Pinpoint the cell where the given text exists, returning its [X, Y] midpoint coordinate. 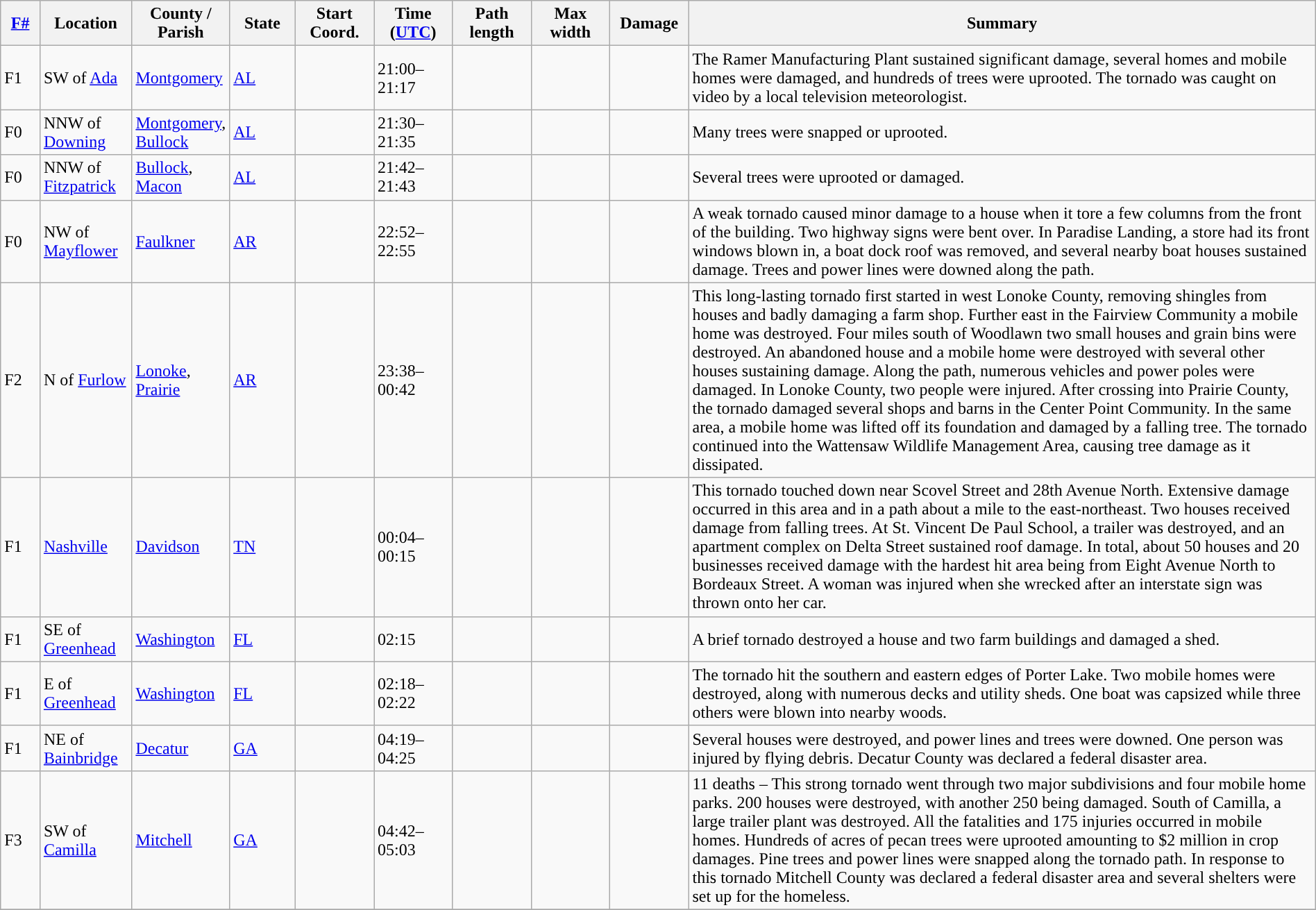
A brief tornado destroyed a house and two farm buildings and damaged a shed. [1002, 639]
22:52–22:55 [414, 242]
NE of Bainbridge [85, 748]
N of Furlow [85, 380]
04:19–04:25 [414, 748]
Path length [491, 24]
SW of Ada [85, 78]
Lonoke, Prairie [180, 380]
Montgomery [180, 78]
F2 [21, 380]
Bullock, Macon [180, 178]
State [262, 24]
Location [85, 24]
21:42–21:43 [414, 178]
Montgomery, Bullock [180, 132]
04:42–05:03 [414, 840]
E of Greenhead [85, 693]
Max width [571, 24]
NNW of Fitzpatrick [85, 178]
23:38–00:42 [414, 380]
Start Coord. [335, 24]
Summary [1002, 24]
02:18–02:22 [414, 693]
Nashville [85, 547]
SE of Greenhead [85, 639]
02:15 [414, 639]
F3 [21, 840]
NNW of Downing [85, 132]
Decatur [180, 748]
Time (UTC) [414, 24]
County / Parish [180, 24]
Mitchell [180, 840]
Many trees were snapped or uprooted. [1002, 132]
Damage [648, 24]
NW of Mayflower [85, 242]
21:00–21:17 [414, 78]
SW of Camilla [85, 840]
Davidson [180, 547]
00:04–00:15 [414, 547]
Several trees were uprooted or damaged. [1002, 178]
Faulkner [180, 242]
21:30–21:35 [414, 132]
F# [21, 24]
TN [262, 547]
